Search for the cell housing the specified text and yield its [X, Y] center coordinate. 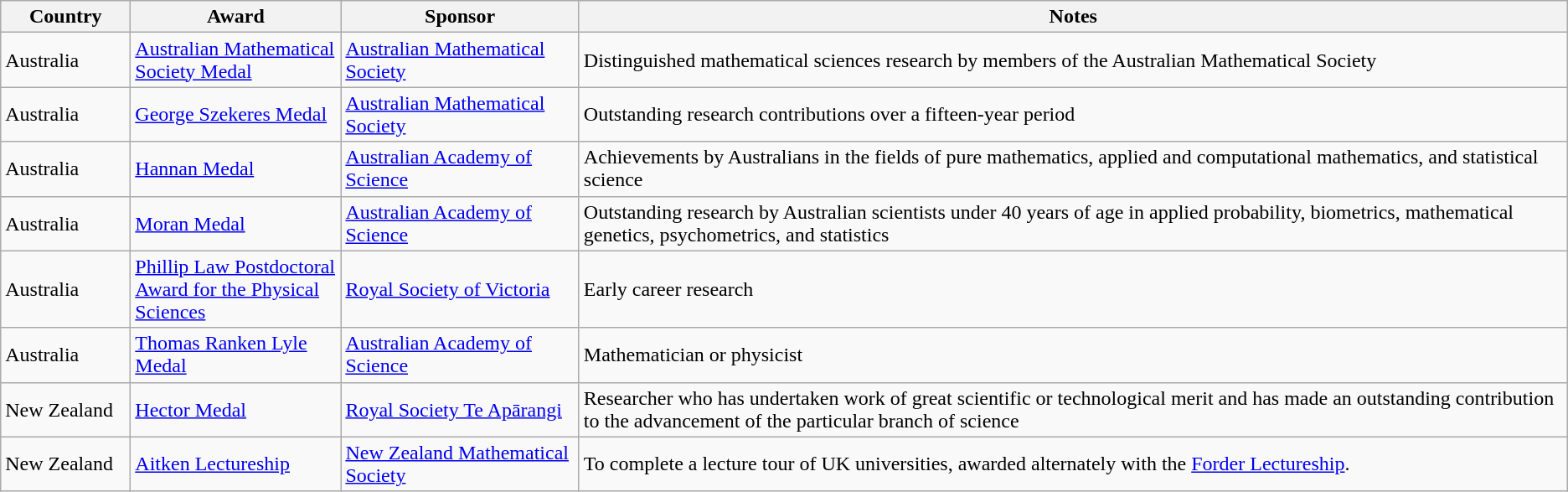
Award [236, 17]
Sponsor [460, 17]
Thomas Ranken Lyle Medal [236, 355]
Australian Mathematical Society Medal [236, 60]
Phillip Law Postdoctoral Award for the Physical Sciences [236, 289]
New Zealand Mathematical Society [460, 464]
Aitken Lectureship [236, 464]
Early career research [1073, 289]
George Szekeres Medal [236, 114]
Moran Medal [236, 223]
Outstanding research contributions over a fifteen-year period [1073, 114]
Notes [1073, 17]
Hector Medal [236, 409]
Achievements by Australians in the fields of pure mathematics, applied and computational mathematics, and statistical science [1073, 169]
Country [65, 17]
Mathematician or physicist [1073, 355]
Royal Society Te Apārangi [460, 409]
To complete a lecture tour of UK universities, awarded alternately with the Forder Lectureship. [1073, 464]
Hannan Medal [236, 169]
Royal Society of Victoria [460, 289]
Distinguished mathematical sciences research by members of the Australian Mathematical Society [1073, 60]
